Scan for the cell matching the given text and deliver its [x, y] coordinate at center. 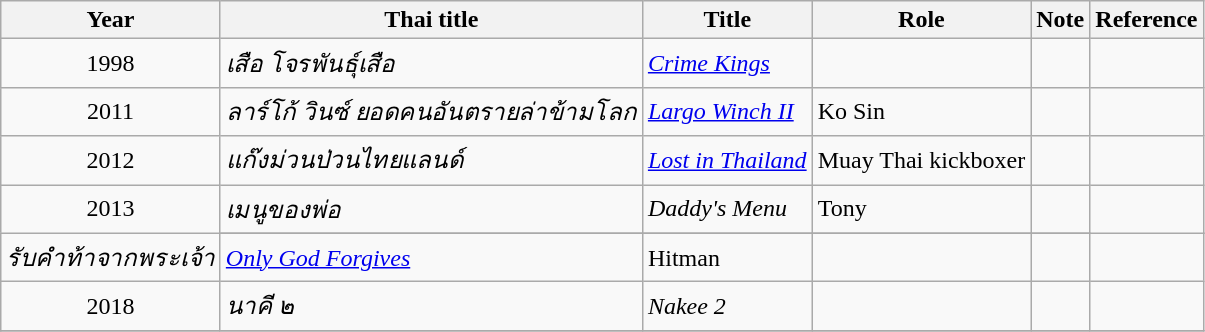
Nakee 2 [727, 306]
2013 [111, 208]
Hitman [727, 258]
Role [922, 20]
Year [111, 20]
Crime Kings [727, 64]
2018 [111, 306]
Ko Sin [922, 112]
นาคี ๒ [431, 306]
Muay Thai kickboxer [922, 160]
Title [727, 20]
Reference [1146, 20]
ลาร์โก้ วินซ์ ยอดคนอันตรายล่าข้ามโลก [431, 112]
แก๊งม่วนป่วนไทยแลนด์ [431, 160]
1998 [111, 64]
Lost in Thailand [727, 160]
Only God Forgives [431, 258]
2012 [111, 160]
เสือ โจรพันธุ์เสือ [431, 64]
Note [1060, 20]
Largo Winch II [727, 112]
2011 [111, 112]
Thai title [431, 20]
รับคำท้าจากพระเจ้า [111, 258]
เมนูของพ่อ [431, 208]
Daddy's Menu [727, 208]
Tony [922, 208]
